Extract the [X, Y] coordinate from the center of the cell holding the provided text.  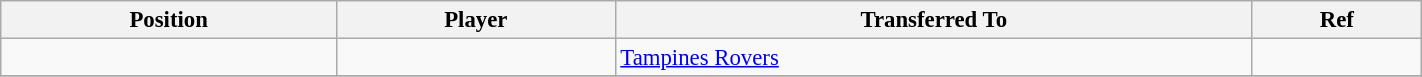
Position [169, 20]
Player [476, 20]
Ref [1336, 20]
Transferred To [934, 20]
Tampines Rovers [934, 58]
